From the cell containing the given text, extract its center point as (x, y) coordinate. 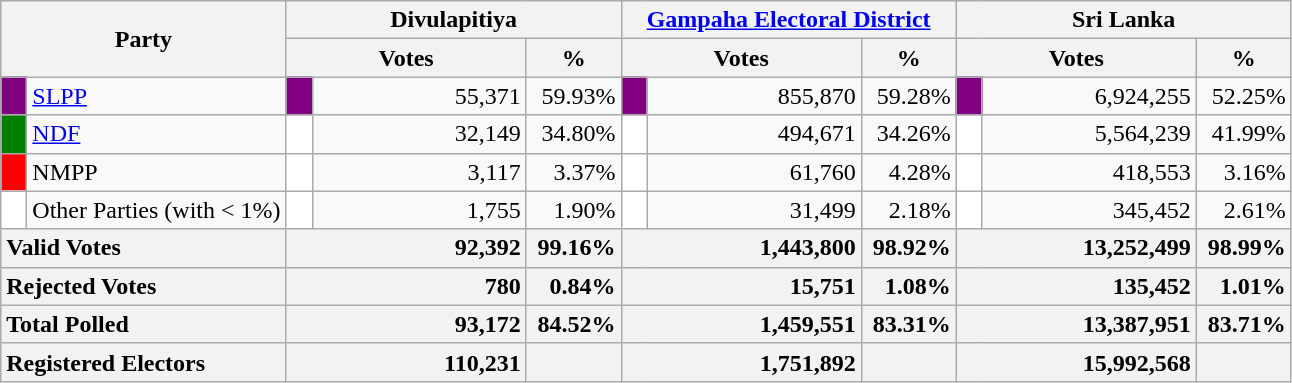
Valid Votes (144, 248)
59.28% (908, 96)
1,443,800 (741, 248)
135,452 (1076, 286)
Registered Electors (144, 362)
Total Polled (144, 324)
59.93% (574, 96)
93,172 (406, 324)
41.99% (1244, 134)
418,553 (1089, 172)
2.18% (908, 210)
92,392 (406, 248)
3.37% (574, 172)
855,870 (754, 96)
55,371 (419, 96)
13,252,499 (1076, 248)
1.01% (1244, 286)
0.84% (574, 286)
1.08% (908, 286)
31,499 (754, 210)
5,564,239 (1089, 134)
780 (406, 286)
99.16% (574, 248)
52.25% (1244, 96)
Party (144, 39)
32,149 (419, 134)
83.31% (908, 324)
15,751 (741, 286)
Divulapitiya (454, 20)
NDF (156, 134)
1,459,551 (741, 324)
Gampaha Electoral District (788, 20)
2.61% (1244, 210)
83.71% (1244, 324)
3,117 (419, 172)
98.92% (908, 248)
Sri Lanka (1124, 20)
NMPP (156, 172)
1.90% (574, 210)
61,760 (754, 172)
345,452 (1089, 210)
4.28% (908, 172)
SLPP (156, 96)
Rejected Votes (144, 286)
494,671 (754, 134)
6,924,255 (1089, 96)
34.26% (908, 134)
3.16% (1244, 172)
98.99% (1244, 248)
13,387,951 (1076, 324)
110,231 (406, 362)
1,751,892 (741, 362)
34.80% (574, 134)
Other Parties (with < 1%) (156, 210)
1,755 (419, 210)
15,992,568 (1076, 362)
84.52% (574, 324)
